Find where the given text appears and provide that cell's center as (x, y) coordinate. 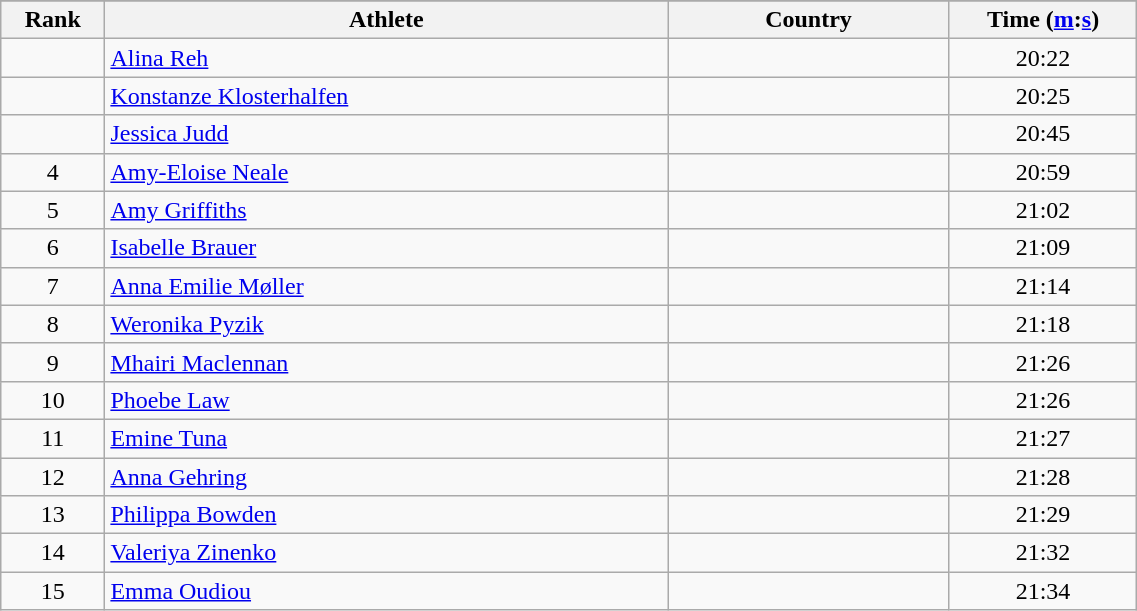
Time (m:s) (1043, 20)
20:22 (1043, 58)
9 (53, 362)
Jessica Judd (386, 134)
14 (53, 553)
21:32 (1043, 553)
Phoebe Law (386, 400)
Konstanze Klosterhalfen (386, 96)
Country (808, 20)
Philippa Bowden (386, 515)
15 (53, 591)
Anna Emilie Møller (386, 286)
Amy Griffiths (386, 210)
5 (53, 210)
7 (53, 286)
Emine Tuna (386, 438)
21:18 (1043, 324)
21:14 (1043, 286)
10 (53, 400)
Amy-Eloise Neale (386, 172)
11 (53, 438)
Emma Oudiou (386, 591)
20:59 (1043, 172)
21:29 (1043, 515)
13 (53, 515)
21:28 (1043, 477)
4 (53, 172)
Weronika Pyzik (386, 324)
21:34 (1043, 591)
21:09 (1043, 248)
20:45 (1043, 134)
21:27 (1043, 438)
21:02 (1043, 210)
8 (53, 324)
Mhairi Maclennan (386, 362)
Isabelle Brauer (386, 248)
Alina Reh (386, 58)
6 (53, 248)
Rank (53, 20)
12 (53, 477)
Valeriya Zinenko (386, 553)
Athlete (386, 20)
20:25 (1043, 96)
Anna Gehring (386, 477)
